Scan for the cell matching the given text and deliver its (x, y) coordinate at center. 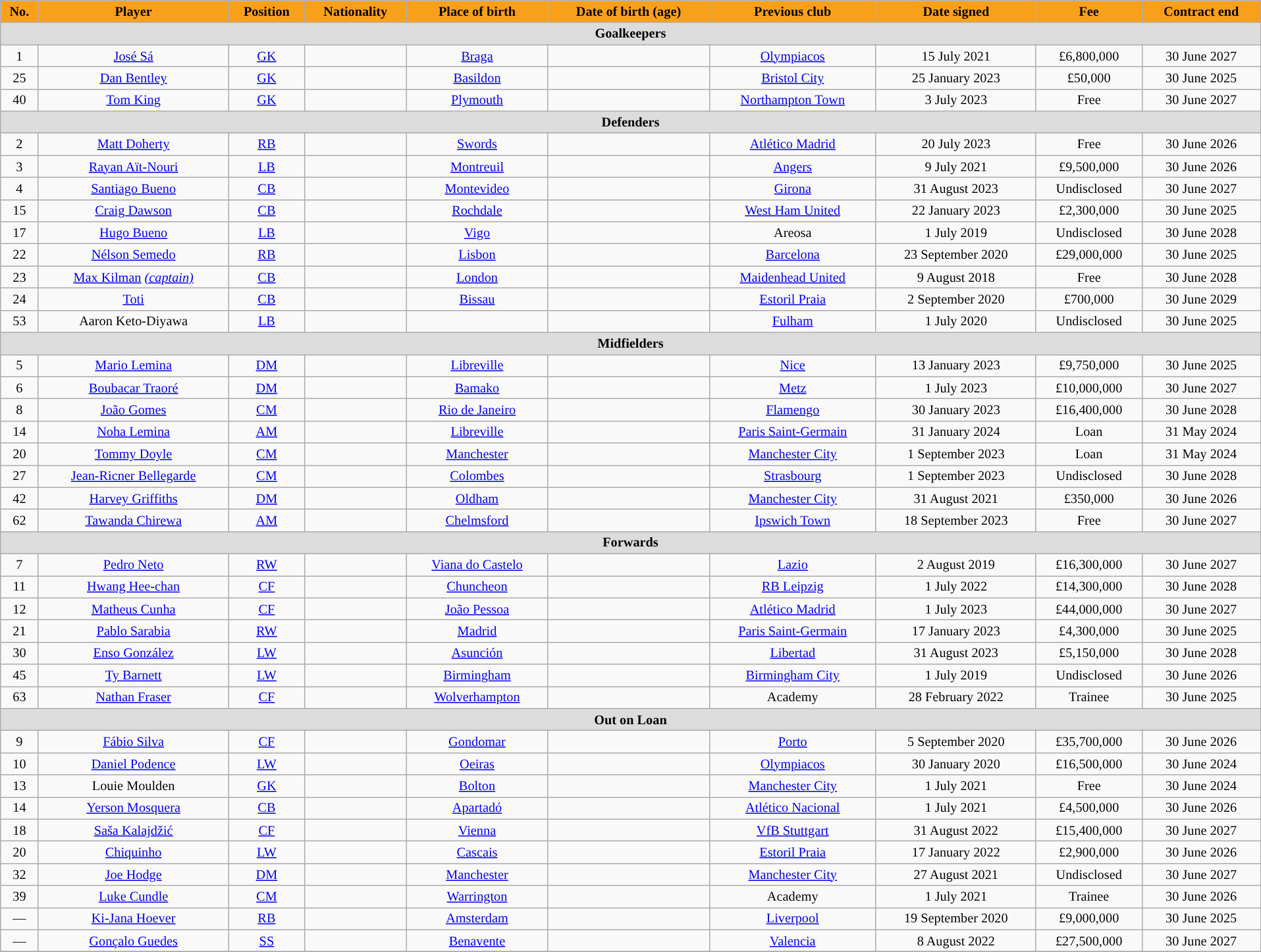
Matt Doherty (133, 144)
Lisbon (477, 255)
8 (20, 410)
Angers (793, 167)
Yerson Mosquera (133, 808)
Louie Moulden (133, 786)
Harvey Griffiths (133, 498)
Gondomar (477, 741)
Amsterdam (477, 918)
45 (20, 675)
Gonçalo Guedes (133, 941)
Joe Hodge (133, 874)
31 January 2024 (956, 432)
39 (20, 897)
£10,000,000 (1089, 388)
31 August 2022 (956, 830)
Place of birth (477, 11)
Ipswich Town (793, 520)
£16,400,000 (1089, 410)
22 (20, 255)
Date signed (956, 11)
9 (20, 741)
10 (20, 764)
27 August 2021 (956, 874)
Bristol City (793, 78)
Montevideo (477, 188)
1 July 2020 (956, 321)
Tom King (133, 100)
Birmingham City (793, 675)
Maidenhead United (793, 277)
25 January 2023 (956, 78)
31 August 2021 (956, 498)
Craig Dawson (133, 211)
Birmingham (477, 675)
£350,000 (1089, 498)
£14,300,000 (1089, 587)
Nationality (356, 11)
9 August 2018 (956, 277)
28 February 2022 (956, 697)
£9,000,000 (1089, 918)
1 July 2022 (956, 587)
Swords (477, 144)
27 (20, 476)
£35,700,000 (1089, 741)
Nélson Semedo (133, 255)
Player (133, 11)
1 (20, 55)
Fulham (793, 321)
Hugo Bueno (133, 232)
£4,300,000 (1089, 631)
2 (20, 144)
João Gomes (133, 410)
£9,750,000 (1089, 365)
Braga (477, 55)
30 January 2023 (956, 410)
Matheus Cunha (133, 609)
Oldham (477, 498)
£2,300,000 (1089, 211)
Daniel Podence (133, 764)
Midfielders (631, 343)
Ty Barnett (133, 675)
Goalkeepers (631, 34)
7 (20, 564)
Valencia (793, 941)
Chiquinho (133, 852)
£5,150,000 (1089, 653)
José Sá (133, 55)
Metz (793, 388)
Bissau (477, 299)
30 June 2029 (1201, 299)
£44,000,000 (1089, 609)
12 (20, 609)
19 September 2020 (956, 918)
Viana do Castelo (477, 564)
Atlético Nacional (793, 808)
Tawanda Chirewa (133, 520)
9 July 2021 (956, 167)
Max Kilman (captain) (133, 277)
Madrid (477, 631)
VfB Stuttgart (793, 830)
Dan Bentley (133, 78)
17 January 2022 (956, 852)
2 August 2019 (956, 564)
Montreuil (477, 167)
Toti (133, 299)
Ki-Jana Hoever (133, 918)
42 (20, 498)
SS (266, 941)
18 (20, 830)
Liverpool (793, 918)
Asunción (477, 653)
Strasbourg (793, 476)
RB Leipzig (793, 587)
Defenders (631, 122)
Saša Kalajdžić (133, 830)
Fee (1089, 11)
Tommy Doyle (133, 454)
25 (20, 78)
30 (20, 653)
Colombes (477, 476)
8 August 2022 (956, 941)
4 (20, 188)
Bamako (477, 388)
13 (20, 786)
13 January 2023 (956, 365)
Cascais (477, 852)
3 July 2023 (956, 100)
Position (266, 11)
Barcelona (793, 255)
Northampton Town (793, 100)
Nice (793, 365)
17 January 2023 (956, 631)
Flamengo (793, 410)
No. (20, 11)
Nathan Fraser (133, 697)
Apartadó (477, 808)
5 September 2020 (956, 741)
21 (20, 631)
23 (20, 277)
30 January 2020 (956, 764)
£2,900,000 (1089, 852)
6 (20, 388)
£700,000 (1089, 299)
Vigo (477, 232)
£16,500,000 (1089, 764)
Luke Cundle (133, 897)
Porto (793, 741)
Enso González (133, 653)
Hwang Hee-chan (133, 587)
£27,500,000 (1089, 941)
Pedro Neto (133, 564)
Chelmsford (477, 520)
24 (20, 299)
£9,500,000 (1089, 167)
20 July 2023 (956, 144)
40 (20, 100)
Girona (793, 188)
62 (20, 520)
Noha Lemina (133, 432)
22 January 2023 (956, 211)
Plymouth (477, 100)
15 July 2021 (956, 55)
£16,300,000 (1089, 564)
Benavente (477, 941)
Pablo Sarabia (133, 631)
3 (20, 167)
Contract end (1201, 11)
53 (20, 321)
Previous club (793, 11)
32 (20, 874)
Forwards (631, 542)
17 (20, 232)
João Pessoa (477, 609)
Libertad (793, 653)
2 September 2020 (956, 299)
Lazio (793, 564)
Rochdale (477, 211)
£4,500,000 (1089, 808)
Mario Lemina (133, 365)
West Ham United (793, 211)
£29,000,000 (1089, 255)
15 (20, 211)
Boubacar Traoré (133, 388)
Wolverhampton (477, 697)
Out on Loan (631, 720)
Aaron Keto-Diyawa (133, 321)
Jean-Ricner Bellegarde (133, 476)
5 (20, 365)
Warrington (477, 897)
Rio de Janeiro (477, 410)
£6,800,000 (1089, 55)
Oeiras (477, 764)
Santiago Bueno (133, 188)
23 September 2020 (956, 255)
18 September 2023 (956, 520)
£15,400,000 (1089, 830)
Rayan Aït-Nouri (133, 167)
Basildon (477, 78)
£50,000 (1089, 78)
London (477, 277)
Areosa (793, 232)
Fábio Silva (133, 741)
Date of birth (age) (628, 11)
Vienna (477, 830)
Bolton (477, 786)
11 (20, 587)
Chuncheon (477, 587)
63 (20, 697)
